From the cell containing the given text, extract its center point as (x, y) coordinate. 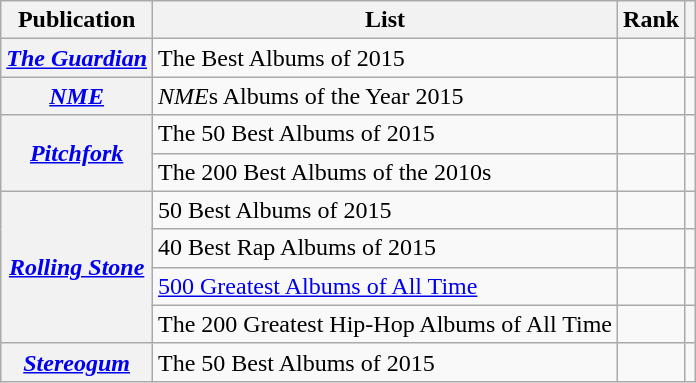
500 Greatest Albums of All Time (386, 286)
NMEs Albums of the Year 2015 (386, 96)
Publication (77, 20)
NME (77, 96)
Stereogum (77, 362)
Rank (652, 20)
50 Best Albums of 2015 (386, 210)
The 200 Best Albums of the 2010s (386, 172)
Rolling Stone (77, 267)
The Best Albums of 2015 (386, 58)
The 200 Greatest Hip-Hop Albums of All Time (386, 324)
Pitchfork (77, 153)
The Guardian (77, 58)
List (386, 20)
40 Best Rap Albums of 2015 (386, 248)
